Capture the cell that displays the provided text and extract its [x, y] central coordinate. 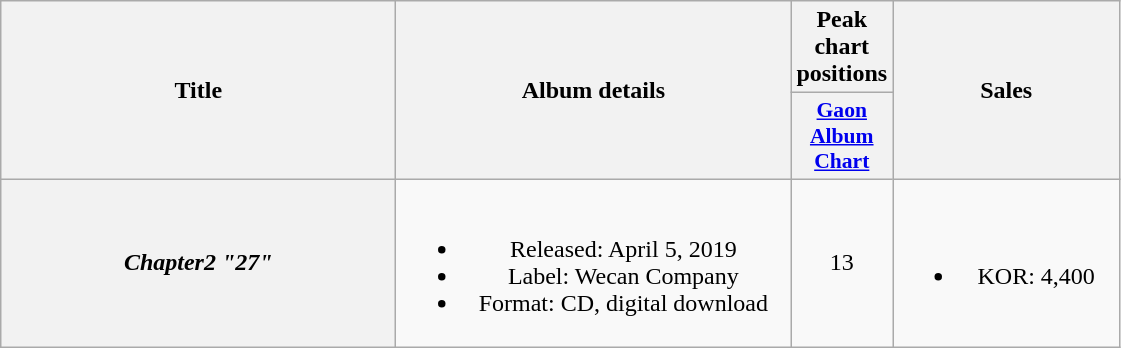
Released: April 5, 2019Label: Wecan CompanyFormat: CD, digital download [594, 262]
KOR: 4,400 [1006, 262]
Title [198, 90]
Peak chart positions [842, 47]
Album details [594, 90]
Gaon Album Chart [842, 136]
13 [842, 262]
Chapter2 "27" [198, 262]
Sales [1006, 90]
